Provide the [x, y] coordinate of the cell's center where the given text is located.  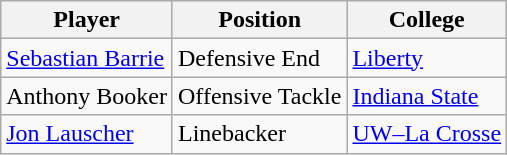
Jon Lauscher [87, 134]
Linebacker [259, 134]
College [427, 20]
Player [87, 20]
Offensive Tackle [259, 96]
UW–La Crosse [427, 134]
Defensive End [259, 58]
Anthony Booker [87, 96]
Position [259, 20]
Liberty [427, 58]
Indiana State [427, 96]
Sebastian Barrie [87, 58]
